Capture the cell that displays the provided text and extract its (X, Y) central coordinate. 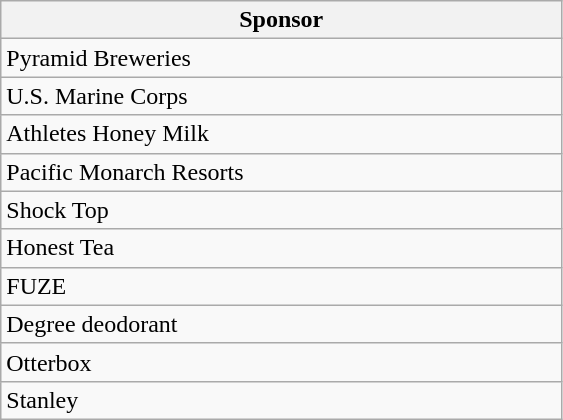
Athletes Honey Milk (282, 134)
Stanley (282, 400)
Degree deodorant (282, 324)
Sponsor (282, 20)
U.S. Marine Corps (282, 96)
FUZE (282, 286)
Pacific Monarch Resorts (282, 172)
Pyramid Breweries (282, 58)
Shock Top (282, 210)
Honest Tea (282, 248)
Otterbox (282, 362)
